Locate the cell with the specified text and output its (X, Y) center coordinate. 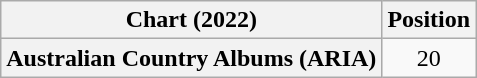
Chart (2022) (192, 20)
Position (429, 20)
Australian Country Albums (ARIA) (192, 58)
20 (429, 58)
